Output the [X, Y] coordinate of the center of the cell containing the given text.  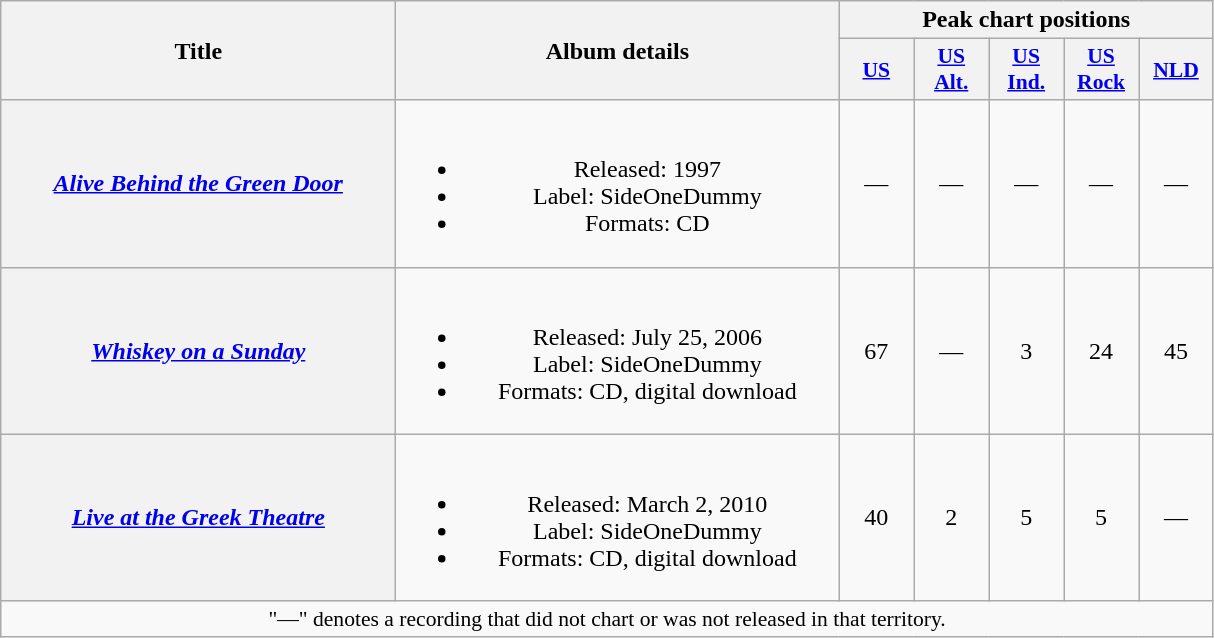
24 [1102, 350]
USInd. [1026, 70]
2 [952, 518]
Live at the Greek Theatre [198, 518]
Whiskey on a Sunday [198, 350]
US [876, 70]
Peak chart positions [1026, 20]
USRock [1102, 70]
Title [198, 50]
Released: July 25, 2006Label: SideOneDummyFormats: CD, digital download [618, 350]
USAlt. [952, 70]
"—" denotes a recording that did not chart or was not released in that territory. [608, 619]
Album details [618, 50]
Alive Behind the Green Door [198, 184]
45 [1176, 350]
3 [1026, 350]
NLD [1176, 70]
Released: March 2, 2010Label: SideOneDummyFormats: CD, digital download [618, 518]
40 [876, 518]
67 [876, 350]
Released: 1997Label: SideOneDummyFormats: CD [618, 184]
